Pinpoint the cell where the given text exists, returning its [X, Y] midpoint coordinate. 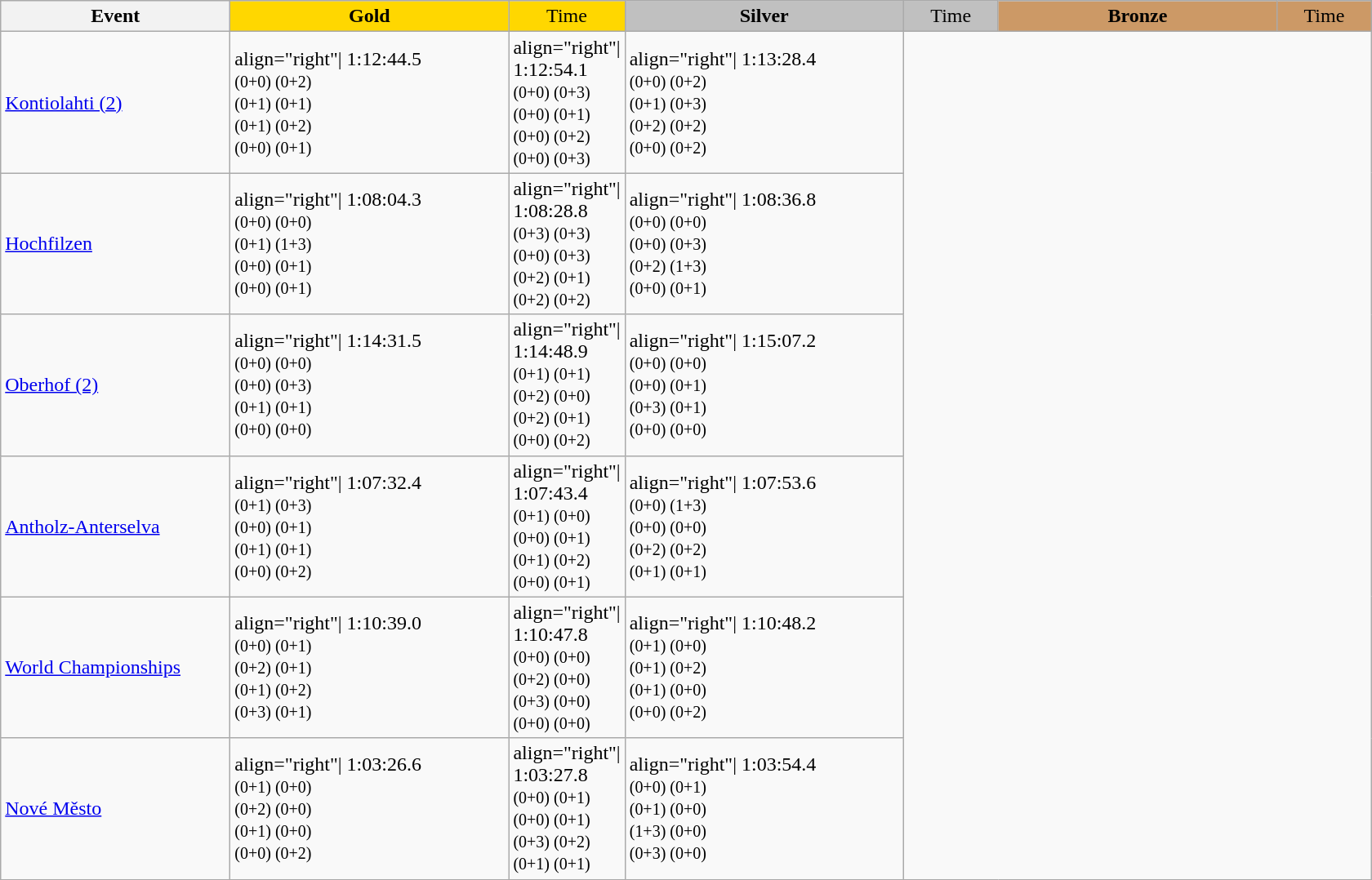
align="right"| 1:07:32.4(0+1) (0+3)(0+0) (0+1)(0+1) (0+1)(0+0) (0+2) [369, 526]
Kontiolahti (2) [116, 103]
Event [116, 16]
Bronze [1137, 16]
align="right"| 1:13:28.4(0+0) (0+2)(0+1) (0+3)(0+2) (0+2)(0+0) (0+2) [764, 103]
align="right"| 1:10:39.0(0+0) (0+1)(0+2) (0+1)(0+1) (0+2)(0+3) (0+1) [369, 668]
Oberhof (2) [116, 385]
align="right"| 1:10:48.2(0+1) (0+0)(0+1) (0+2)(0+1) (0+0)(0+0) (0+2) [764, 668]
Hochfilzen [116, 243]
align="right"| 1:03:26.6(0+1) (0+0)(0+2) (0+0)(0+1) (0+0)(0+0) (0+2) [369, 808]
align="right"| 1:08:04.3(0+0) (0+0)(0+1) (1+3)(0+0) (0+1)(0+0) (0+1) [369, 243]
align="right"| 1:12:44.5(0+0) (0+2)(0+1) (0+1)(0+1) (0+2)(0+0) (0+1) [369, 103]
align="right"| 1:14:48.9(0+1) (0+1)(0+2) (0+0)(0+2) (0+1)(0+0) (0+2) [567, 385]
align="right"| 1:14:31.5(0+0) (0+0)(0+0) (0+3)(0+1) (0+1)(0+0) (0+0) [369, 385]
align="right"| 1:07:43.4(0+1) (0+0)(0+0) (0+1)(0+1) (0+2)(0+0) (0+1) [567, 526]
Gold [369, 16]
align="right"| 1:12:54.1(0+0) (0+3)(0+0) (0+1)(0+0) (0+2)(0+0) (0+3) [567, 103]
align="right"| 1:10:47.8(0+0) (0+0)(0+2) (0+0)(0+3) (0+0)(0+0) (0+0) [567, 668]
World Championships [116, 668]
align="right"| 1:03:54.4(0+0) (0+1)(0+1) (0+0)(1+3) (0+0)(0+3) (0+0) [764, 808]
align="right"| 1:03:27.8(0+0) (0+1)(0+0) (0+1)(0+3) (0+2)(0+1) (0+1) [567, 808]
align="right"| 1:15:07.2(0+0) (0+0)(0+0) (0+1)(0+3) (0+1)(0+0) (0+0) [764, 385]
align="right"| 1:07:53.6(0+0) (1+3)(0+0) (0+0)(0+2) (0+2)(0+1) (0+1) [764, 526]
align="right"| 1:08:28.8(0+3) (0+3)(0+0) (0+3)(0+2) (0+1)(0+2) (0+2) [567, 243]
Antholz-Anterselva [116, 526]
align="right"| 1:08:36.8(0+0) (0+0)(0+0) (0+3)(0+2) (1+3)(0+0) (0+1) [764, 243]
Nové Město [116, 808]
Silver [764, 16]
